From the cell containing the given text, extract its center point as [x, y] coordinate. 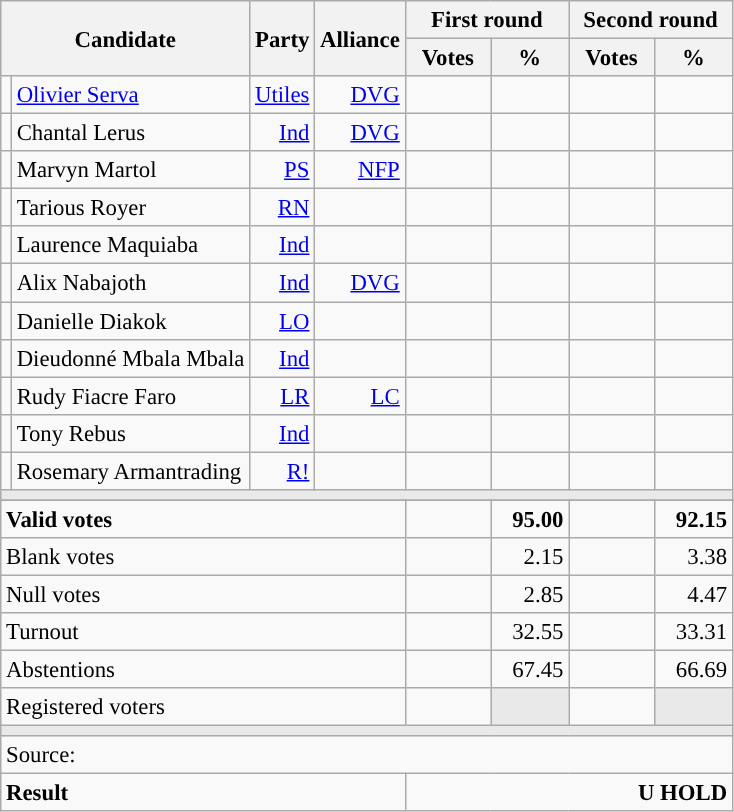
Abstentions [203, 670]
Alix Nabajoth [130, 283]
66.69 [693, 670]
Tony Rebus [130, 433]
32.55 [530, 632]
R! [282, 471]
Registered voters [203, 707]
2.15 [530, 557]
Second round [651, 20]
Source: [367, 755]
67.45 [530, 670]
Laurence Maquiaba [130, 245]
Null votes [203, 594]
4.47 [693, 594]
Dieudonné Mbala Mbala [130, 358]
RN [282, 208]
Blank votes [203, 557]
Valid votes [203, 519]
LO [282, 321]
Utiles [282, 95]
PS [282, 170]
Marvyn Martol [130, 170]
LC [360, 396]
Danielle Diakok [130, 321]
NFP [360, 170]
U HOLD [568, 793]
Tarious Royer [130, 208]
Rudy Fiacre Faro [130, 396]
2.85 [530, 594]
Result [203, 793]
Candidate [126, 38]
Turnout [203, 632]
Olivier Serva [130, 95]
33.31 [693, 632]
95.00 [530, 519]
Alliance [360, 38]
Rosemary Armantrading [130, 471]
First round [487, 20]
3.38 [693, 557]
Party [282, 38]
92.15 [693, 519]
Chantal Lerus [130, 133]
LR [282, 396]
